Capture the cell that displays the provided text and extract its (x, y) central coordinate. 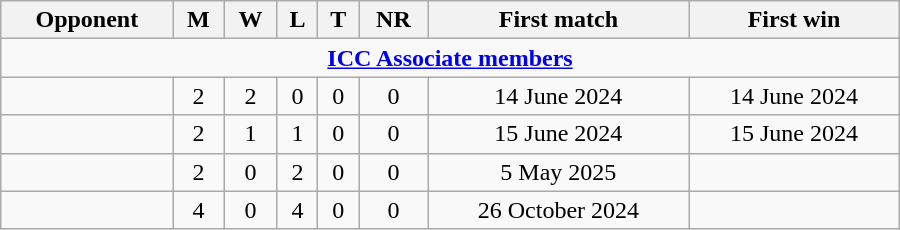
T (338, 20)
M (198, 20)
W (250, 20)
First match (558, 20)
5 May 2025 (558, 172)
ICC Associate members (450, 58)
26 October 2024 (558, 210)
NR (394, 20)
Opponent (87, 20)
First win (794, 20)
L (298, 20)
